Detect which cell encompasses the target text, then output its (X, Y) center coordinate. 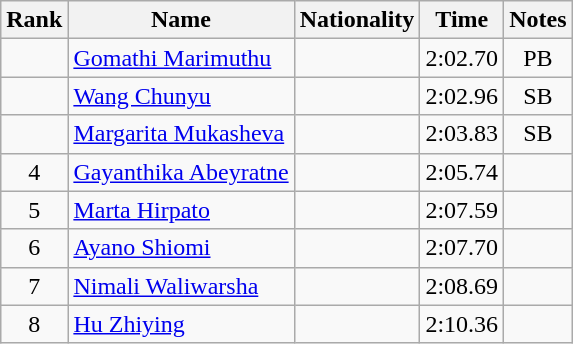
2:02.70 (462, 58)
5 (34, 210)
8 (34, 324)
Ayano Shiomi (181, 248)
Gomathi Marimuthu (181, 58)
Time (462, 20)
2:02.96 (462, 96)
PB (538, 58)
7 (34, 286)
2:07.59 (462, 210)
4 (34, 172)
6 (34, 248)
Notes (538, 20)
Gayanthika Abeyratne (181, 172)
Nimali Waliwarsha (181, 286)
Nationality (357, 20)
Name (181, 20)
2:10.36 (462, 324)
Hu Zhiying (181, 324)
Margarita Mukasheva (181, 134)
2:07.70 (462, 248)
Wang Chunyu (181, 96)
Rank (34, 20)
Marta Hirpato (181, 210)
2:03.83 (462, 134)
2:05.74 (462, 172)
2:08.69 (462, 286)
